Output the [x, y] coordinate of the center of the cell containing the given text.  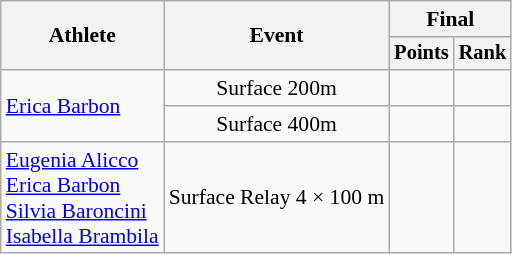
Event [277, 36]
Surface 400m [277, 124]
Final [450, 19]
Points [421, 54]
Erica Barbon [82, 106]
Eugenia AliccoErica BarbonSilvia BaronciniIsabella Brambila [82, 198]
Rank [483, 54]
Surface Relay 4 × 100 m [277, 198]
Surface 200m [277, 88]
Athlete [82, 36]
